Determine the [X, Y] coordinate at the center of the cell enclosing the given text.  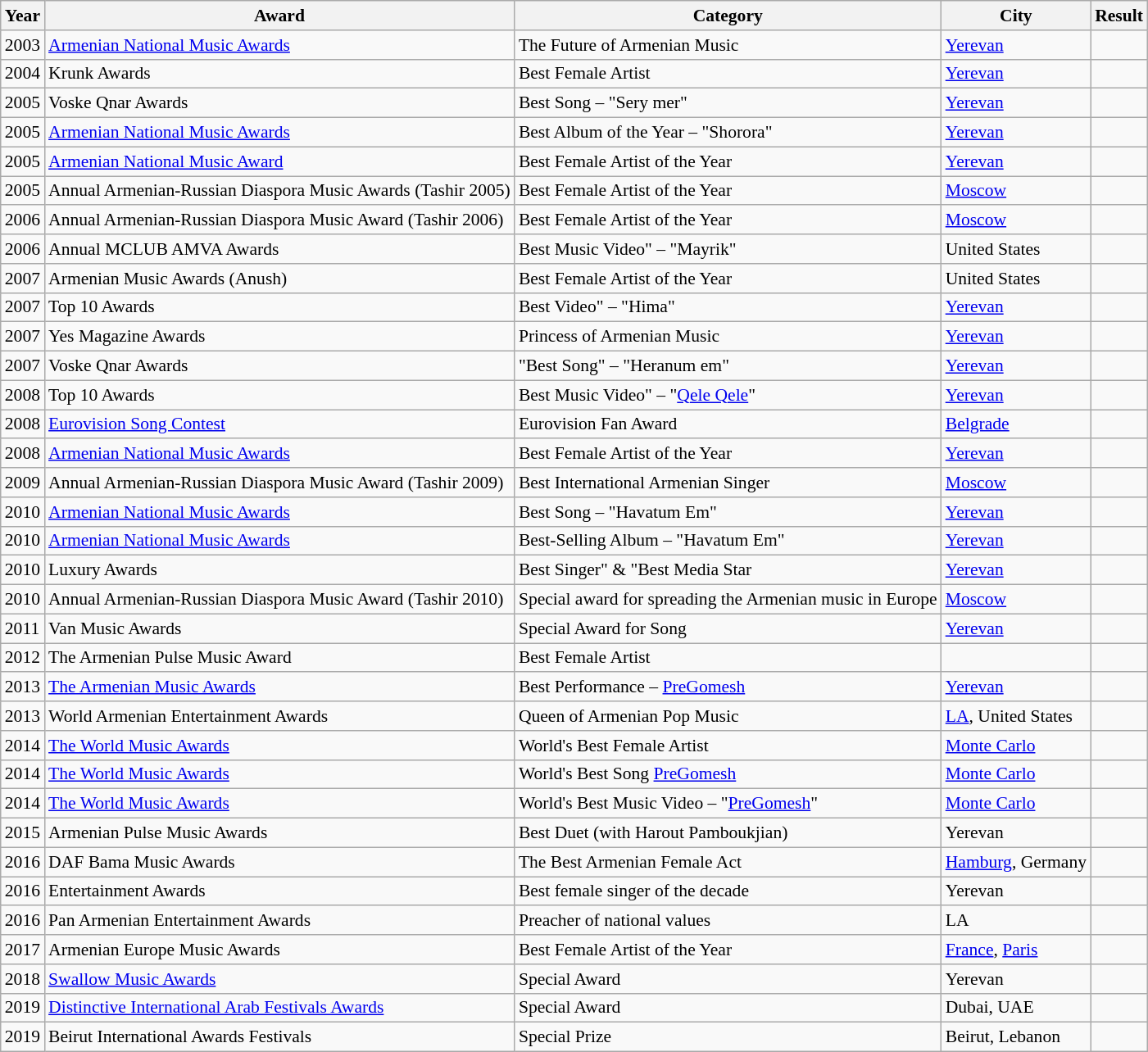
Beirut International Awards Festivals [279, 1037]
Special Prize [728, 1037]
Best Music Video" – "Qele Qele" [728, 395]
DAF Bama Music Awards [279, 862]
World's Best Song PreGomesh [728, 774]
Luxury Awards [279, 570]
Best Video" – "Hima" [728, 307]
The Best Armenian Female Act [728, 862]
Dubai, UAE [1016, 1008]
Van Music Awards [279, 628]
Special award for spreading the Armenian music in Europe [728, 600]
France, Paris [1016, 950]
Belgrade [1016, 424]
Best-Selling Album – "Havatum Em" [728, 541]
Pan Armenian Entertainment Awards [279, 921]
2003 [23, 45]
Best Performance – PreGomesh [728, 687]
Best female singer of the decade [728, 891]
Armenian National Music Award [279, 161]
2004 [23, 74]
Best Duet (with Harout Pamboukjian) [728, 833]
Yes Magazine Awards [279, 337]
"Best Song" – "Heranum em" [728, 366]
Annual MCLUB AMVA Awards [279, 249]
LA, United States [1016, 716]
Best Music Video" – "Mayrik" [728, 249]
2012 [23, 658]
World Armenian Entertainment Awards [279, 716]
Annual Armenian-Russian Diaspora Music Award (Tashir 2010) [279, 600]
Beirut, Lebanon [1016, 1037]
2011 [23, 628]
The Future of Armenian Music [728, 45]
Special Award for Song [728, 628]
Best Song – "Havatum Em" [728, 512]
Krunk Awards [279, 74]
Annual Armenian-Russian Diaspora Music Awards (Tashir 2005) [279, 191]
Preacher of national values [728, 921]
World's Best Female Artist [728, 746]
LA [1016, 921]
Distinctive International Arab Festivals Awards [279, 1008]
Best Singer" & "Best Media Star [728, 570]
Eurovision Song Contest [279, 424]
Best Song – "Sery mer" [728, 103]
Year [23, 16]
Armenian Pulse Music Awards [279, 833]
Result [1119, 16]
2015 [23, 833]
World's Best Music Video – "PreGomesh" [728, 804]
Category [728, 16]
Award [279, 16]
Annual Armenian-Russian Diaspora Music Award (Tashir 2006) [279, 220]
Queen of Armenian Pop Music [728, 716]
Entertainment Awards [279, 891]
Best Album of the Year – "Shorora" [728, 133]
City [1016, 16]
Princess of Armenian Music [728, 337]
2009 [23, 483]
Best International Armenian Singer [728, 483]
Hamburg, Germany [1016, 862]
2017 [23, 950]
Armenian Europe Music Awards [279, 950]
Swallow Music Awards [279, 979]
Eurovision Fan Award [728, 424]
Annual Armenian-Russian Diaspora Music Award (Tashir 2009) [279, 483]
Armenian Music Awards (Anush) [279, 279]
The Armenian Pulse Music Award [279, 658]
2018 [23, 979]
The Armenian Music Awards [279, 687]
